Provide the [x, y] coordinate of the cell's center where the given text is located.  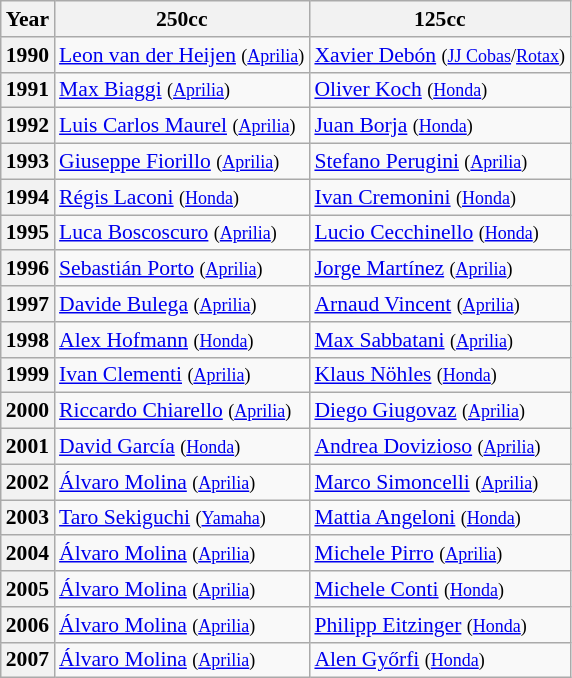
Marco Simoncelli (Aprilia) [440, 482]
Davide Bulega (Aprilia) [182, 304]
Giuseppe Fiorillo (Aprilia) [182, 162]
1998 [28, 340]
1999 [28, 375]
Riccardo Chiarello (Aprilia) [182, 411]
250cc [182, 19]
Philipp Eitzinger (Honda) [440, 625]
Michele Pirro (Aprilia) [440, 554]
Oliver Koch (Honda) [440, 90]
Max Biaggi (Aprilia) [182, 90]
David García (Honda) [182, 447]
Klaus Nöhles (Honda) [440, 375]
Arnaud Vincent (Aprilia) [440, 304]
1995 [28, 233]
Year [28, 19]
Régis Laconi (Honda) [182, 197]
1996 [28, 269]
125cc [440, 19]
2003 [28, 518]
Diego Giugovaz (Aprilia) [440, 411]
Luis Carlos Maurel (Aprilia) [182, 126]
Leon van der Heijen (Aprilia) [182, 55]
2007 [28, 660]
Jorge Martínez (Aprilia) [440, 269]
Alen Győrfi (Honda) [440, 660]
Alex Hofmann (Honda) [182, 340]
Ivan Cremonini (Honda) [440, 197]
2004 [28, 554]
1992 [28, 126]
Luca Boscoscuro (Aprilia) [182, 233]
Stefano Perugini (Aprilia) [440, 162]
2006 [28, 625]
1993 [28, 162]
Sebastián Porto (Aprilia) [182, 269]
Juan Borja (Honda) [440, 126]
Taro Sekiguchi (Yamaha) [182, 518]
1994 [28, 197]
Lucio Cecchinello (Honda) [440, 233]
1990 [28, 55]
Andrea Dovizioso (Aprilia) [440, 447]
2001 [28, 447]
Michele Conti (Honda) [440, 589]
2005 [28, 589]
1991 [28, 90]
Max Sabbatani (Aprilia) [440, 340]
Ivan Clementi (Aprilia) [182, 375]
Xavier Debón (JJ Cobas/Rotax) [440, 55]
Mattia Angeloni (Honda) [440, 518]
1997 [28, 304]
2000 [28, 411]
2002 [28, 482]
